Locate the cell with the specified text and output its [x, y] center coordinate. 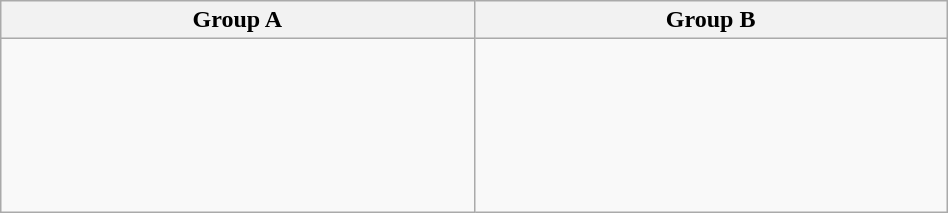
Group B [710, 20]
Group A [238, 20]
